From the cell containing the given text, extract its center point as [X, Y] coordinate. 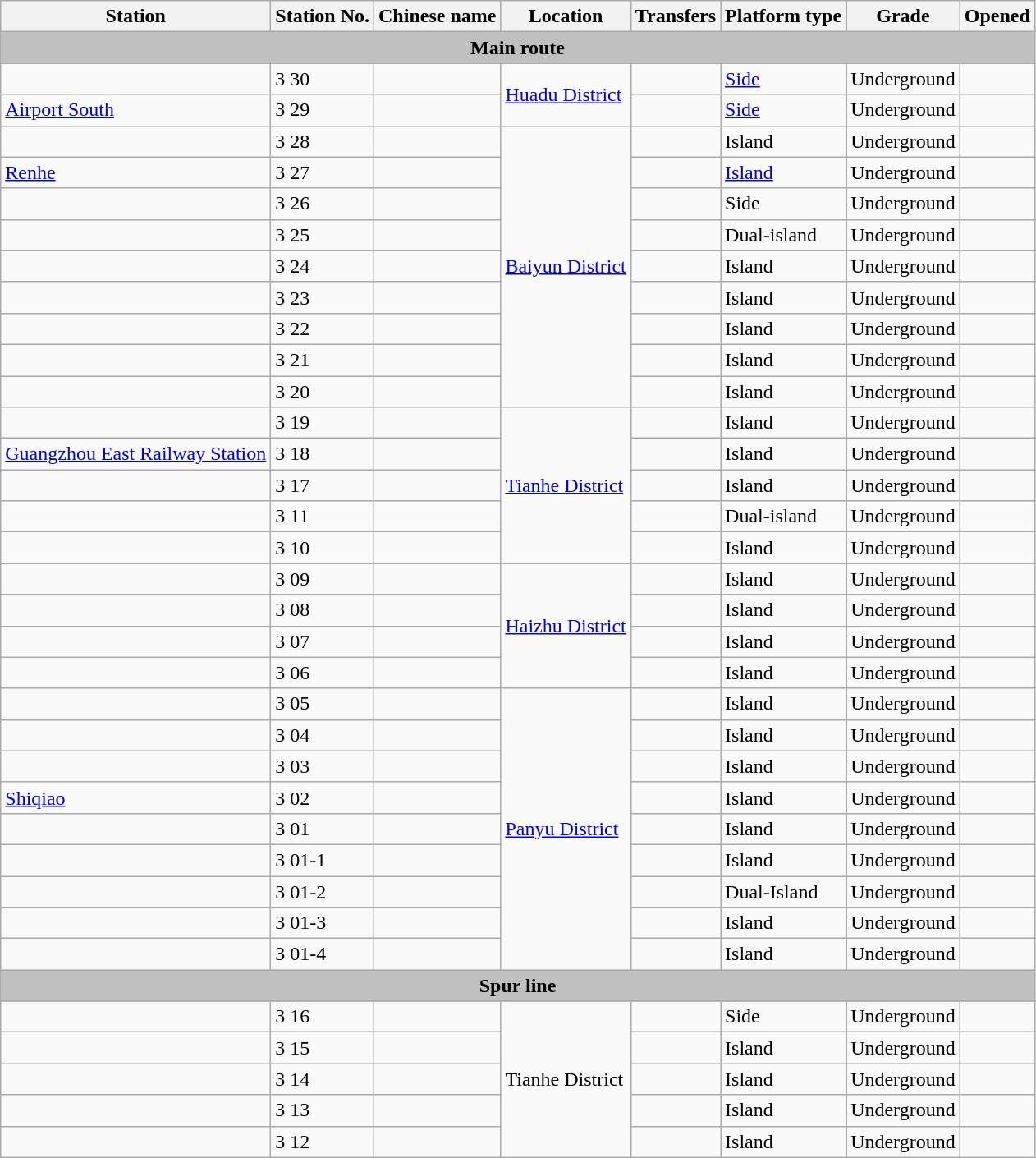
Huadu District [566, 94]
3 13 [323, 1110]
3 14 [323, 1079]
Haizhu District [566, 626]
3 19 [323, 423]
3 27 [323, 172]
Transfers [675, 16]
Platform type [783, 16]
3 30 [323, 79]
3 10 [323, 548]
3 08 [323, 610]
3 06 [323, 673]
3 12 [323, 1142]
3 20 [323, 392]
3 01 [323, 829]
3 15 [323, 1048]
Panyu District [566, 829]
3 26 [323, 204]
3 28 [323, 141]
3 04 [323, 735]
Grade [903, 16]
3 01-1 [323, 860]
3 23 [323, 297]
Station [136, 16]
3 05 [323, 704]
3 22 [323, 329]
3 01-3 [323, 923]
Renhe [136, 172]
3 07 [323, 641]
3 29 [323, 110]
Guangzhou East Railway Station [136, 454]
3 21 [323, 360]
Shiqiao [136, 797]
3 01-4 [323, 954]
Baiyun District [566, 266]
3 16 [323, 1017]
3 02 [323, 797]
3 03 [323, 766]
3 11 [323, 517]
Station No. [323, 16]
Chinese name [438, 16]
3 17 [323, 485]
Spur line [518, 986]
3 25 [323, 235]
Dual-Island [783, 891]
3 18 [323, 454]
Airport South [136, 110]
Location [566, 16]
Main route [518, 48]
3 01-2 [323, 891]
Opened [997, 16]
3 24 [323, 266]
3 09 [323, 579]
